From the cell containing the given text, extract its center point as (x, y) coordinate. 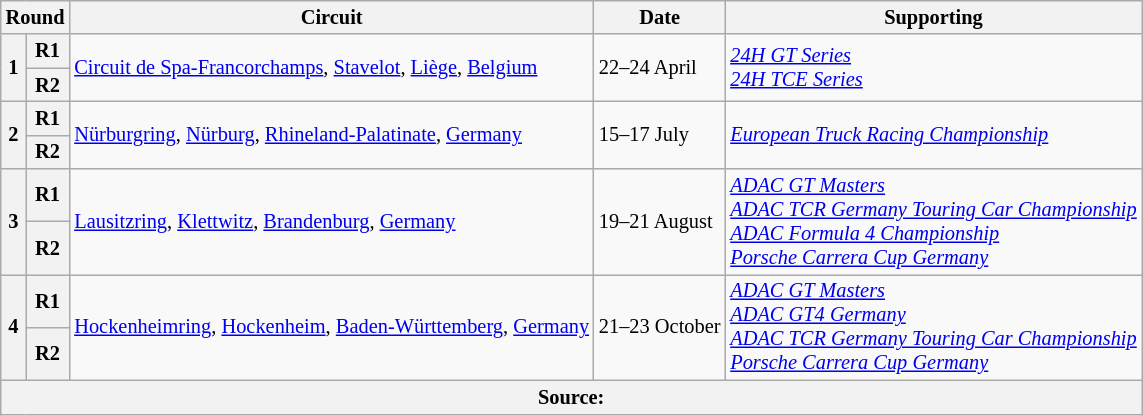
Source: (572, 397)
19–21 August (660, 222)
Circuit (332, 17)
24H GT Series24H TCE Series (933, 68)
Circuit de Spa-Francorchamps, Stavelot, Liège, Belgium (332, 68)
2 (14, 134)
Nürburgring, Nürburg, Rhineland-Palatinate, Germany (332, 134)
Date (660, 17)
21–23 October (660, 327)
European Truck Racing Championship (933, 134)
1 (14, 68)
Lausitzring, Klettwitz, Brandenburg, Germany (332, 222)
ADAC GT MastersADAC TCR Germany Touring Car ChampionshipADAC Formula 4 ChampionshipPorsche Carrera Cup Germany (933, 222)
Hockenheimring, Hockenheim, Baden-Württemberg, Germany (332, 327)
ADAC GT MastersADAC GT4 GermanyADAC TCR Germany Touring Car ChampionshipPorsche Carrera Cup Germany (933, 327)
Supporting (933, 17)
15–17 July (660, 134)
Round (36, 17)
4 (14, 327)
3 (14, 222)
22–24 April (660, 68)
